Output the [X, Y] coordinate of the center of the cell containing the given text.  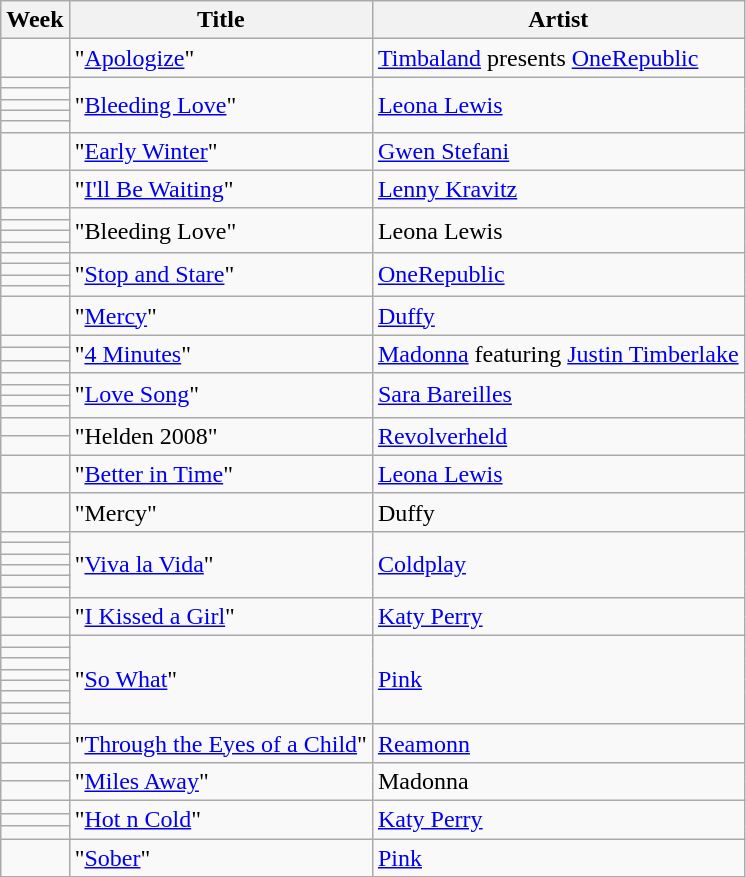
Madonna featuring Justin Timberlake [558, 354]
"Stop and Stare" [220, 275]
"Miles Away" [220, 781]
"I'll Be Waiting" [220, 189]
Lenny Kravitz [558, 189]
Revolverheld [558, 436]
Sara Bareilles [558, 395]
"4 Minutes" [220, 354]
"Viva la Vida" [220, 564]
Week [35, 20]
"Better in Time" [220, 474]
Title [220, 20]
"So What" [220, 680]
Gwen Stefani [558, 151]
"Hot n Cold" [220, 819]
Timbaland presents OneRepublic [558, 58]
Artist [558, 20]
Coldplay [558, 564]
"Through the Eyes of a Child" [220, 743]
Reamonn [558, 743]
"Helden 2008" [220, 436]
"I Kissed a Girl" [220, 617]
OneRepublic [558, 275]
"Early Winter" [220, 151]
"Sober" [220, 857]
"Love Song" [220, 395]
"Apologize" [220, 58]
Madonna [558, 781]
